Locate the cell with the specified text and output its (x, y) center coordinate. 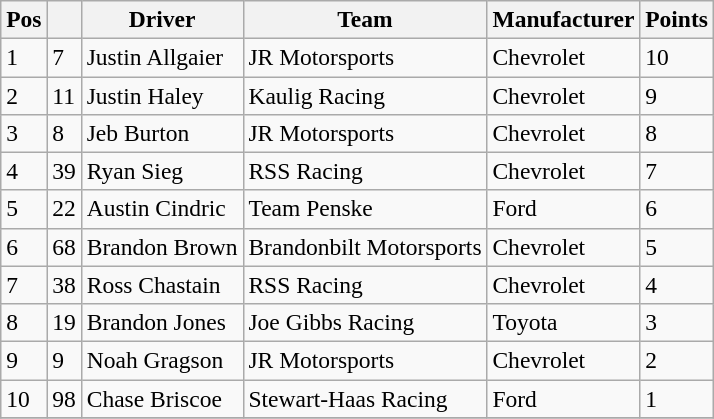
Driver (162, 19)
39 (64, 171)
Points (677, 19)
11 (64, 95)
Justin Allgaier (162, 57)
68 (64, 247)
Brandon Brown (162, 247)
Noah Gragson (162, 360)
Kaulig Racing (365, 95)
Jeb Burton (162, 133)
22 (64, 209)
38 (64, 285)
Manufacturer (564, 19)
Team Penske (365, 209)
Brandonbilt Motorsports (365, 247)
Ryan Sieg (162, 171)
Pos (24, 19)
19 (64, 322)
Stewart-Haas Racing (365, 398)
Chase Briscoe (162, 398)
98 (64, 398)
Toyota (564, 322)
Justin Haley (162, 95)
Joe Gibbs Racing (365, 322)
Ross Chastain (162, 285)
Austin Cindric (162, 209)
Team (365, 19)
Brandon Jones (162, 322)
